Pinpoint the cell where the given text exists, returning its [x, y] midpoint coordinate. 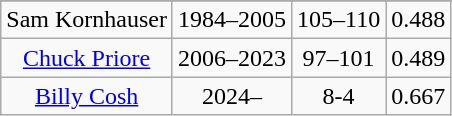
Billy Cosh [87, 96]
97–101 [339, 58]
2024– [232, 96]
8-4 [339, 96]
105–110 [339, 20]
Chuck Priore [87, 58]
0.488 [418, 20]
0.489 [418, 58]
0.667 [418, 96]
2006–2023 [232, 58]
Sam Kornhauser [87, 20]
1984–2005 [232, 20]
